Identify which cell holds the provided text, then report its [X, Y] central coordinate. 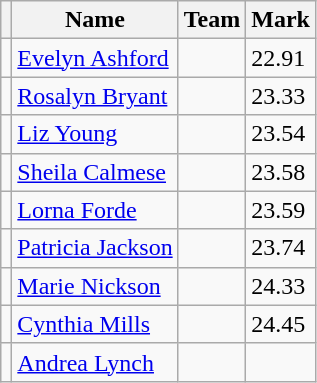
Evelyn Ashford [95, 58]
23.58 [281, 172]
23.59 [281, 210]
Patricia Jackson [95, 248]
23.74 [281, 248]
Sheila Calmese [95, 172]
23.54 [281, 134]
23.33 [281, 96]
Marie Nickson [95, 286]
Rosalyn Bryant [95, 96]
24.45 [281, 324]
Andrea Lynch [95, 362]
22.91 [281, 58]
Team [212, 20]
Name [95, 20]
24.33 [281, 286]
Liz Young [95, 134]
Lorna Forde [95, 210]
Mark [281, 20]
Cynthia Mills [95, 324]
